Scan for the cell matching the given text and deliver its [x, y] coordinate at center. 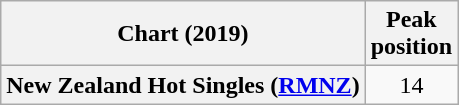
14 [411, 85]
New Zealand Hot Singles (RMNZ) [183, 85]
Peakposition [411, 34]
Chart (2019) [183, 34]
